Search for the cell housing the specified text and yield its (x, y) center coordinate. 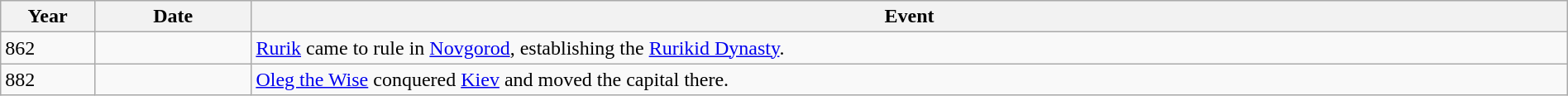
Oleg the Wise conquered Kiev and moved the capital there. (910, 79)
Event (910, 17)
Date (172, 17)
Rurik came to rule in Novgorod, establishing the Rurikid Dynasty. (910, 48)
Year (48, 17)
882 (48, 79)
862 (48, 48)
